Provide the (X, Y) coordinate of the cell's center where the given text is located.  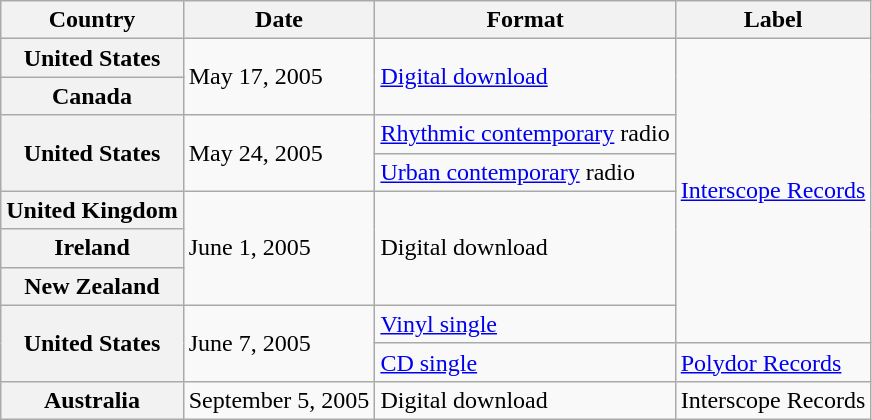
CD single (525, 362)
Ireland (92, 248)
Rhythmic contemporary radio (525, 134)
New Zealand (92, 286)
September 5, 2005 (279, 400)
Label (773, 20)
Format (525, 20)
May 17, 2005 (279, 77)
Polydor Records (773, 362)
June 7, 2005 (279, 343)
May 24, 2005 (279, 153)
Date (279, 20)
Country (92, 20)
Vinyl single (525, 324)
Canada (92, 96)
United Kingdom (92, 210)
Urban contemporary radio (525, 172)
Australia (92, 400)
June 1, 2005 (279, 248)
